Extract the (X, Y) coordinate from the center of the cell holding the provided text.  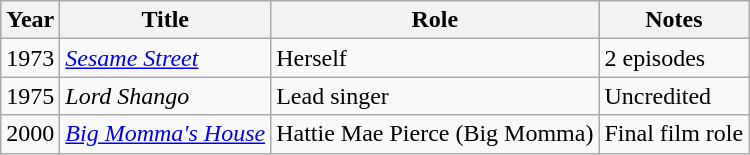
Herself (435, 58)
Uncredited (674, 96)
Lead singer (435, 96)
Final film role (674, 134)
Sesame Street (166, 58)
Big Momma's House (166, 134)
Hattie Mae Pierce (Big Momma) (435, 134)
Title (166, 20)
1973 (30, 58)
1975 (30, 96)
Role (435, 20)
Notes (674, 20)
2 episodes (674, 58)
2000 (30, 134)
Year (30, 20)
Lord Shango (166, 96)
